Determine the (X, Y) coordinate at the center of the cell enclosing the given text.  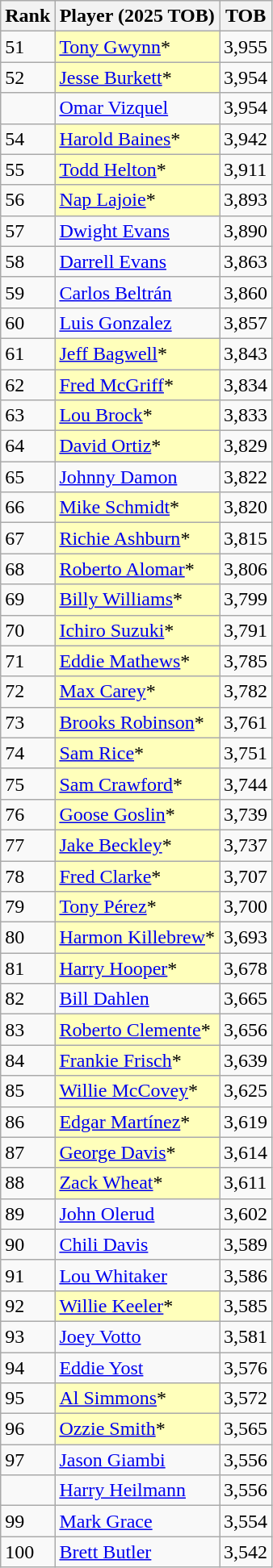
3,565 (246, 1429)
Billy Williams* (137, 600)
3,893 (246, 200)
3,890 (246, 231)
3,761 (246, 722)
Richie Ashburn* (137, 538)
John Olerud (137, 1214)
Lou Brock* (137, 416)
Frankie Frisch* (137, 1060)
83 (27, 1030)
62 (27, 385)
56 (27, 200)
3,806 (246, 569)
Todd Helton* (137, 169)
3,542 (246, 1552)
Brooks Robinson* (137, 722)
Tony Gwynn* (137, 47)
3,739 (246, 814)
Johnny Damon (137, 477)
Roberto Alomar* (137, 569)
55 (27, 169)
92 (27, 1306)
Nap Lajoie* (137, 200)
Harry Hooper* (137, 968)
Dwight Evans (137, 231)
Max Carey* (137, 692)
Omar Vizquel (137, 108)
89 (27, 1214)
Willie Keeler* (137, 1306)
3,554 (246, 1521)
95 (27, 1399)
Al Simmons* (137, 1399)
George Davis* (137, 1152)
3,833 (246, 416)
58 (27, 261)
84 (27, 1060)
3,611 (246, 1183)
3,639 (246, 1060)
Jake Beckley* (137, 845)
Joey Votto (137, 1336)
60 (27, 323)
3,576 (246, 1368)
77 (27, 845)
Roberto Clemente* (137, 1030)
Jason Giambi (137, 1460)
3,799 (246, 600)
3,942 (246, 139)
3,656 (246, 1030)
86 (27, 1122)
74 (27, 753)
3,860 (246, 292)
3,834 (246, 385)
Sam Rice* (137, 753)
93 (27, 1336)
Harold Baines* (137, 139)
75 (27, 784)
85 (27, 1091)
3,572 (246, 1399)
Edgar Martínez* (137, 1122)
87 (27, 1152)
3,586 (246, 1275)
52 (27, 77)
76 (27, 814)
Rank (27, 16)
3,751 (246, 753)
66 (27, 508)
61 (27, 353)
3,693 (246, 938)
67 (27, 538)
79 (27, 907)
78 (27, 876)
3,581 (246, 1336)
3,815 (246, 538)
Mike Schmidt* (137, 508)
97 (27, 1460)
80 (27, 938)
3,589 (246, 1244)
Player (2025 TOB) (137, 16)
Harmon Killebrew* (137, 938)
88 (27, 1183)
3,678 (246, 968)
Darrell Evans (137, 261)
TOB (246, 16)
Chili Davis (137, 1244)
3,665 (246, 999)
Ozzie Smith* (137, 1429)
3,619 (246, 1122)
3,585 (246, 1306)
96 (27, 1429)
3,857 (246, 323)
3,785 (246, 661)
81 (27, 968)
Sam Crawford* (137, 784)
82 (27, 999)
63 (27, 416)
68 (27, 569)
3,707 (246, 876)
3,614 (246, 1152)
3,822 (246, 477)
Bill Dahlen (137, 999)
71 (27, 661)
Mark Grace (137, 1521)
Zack Wheat* (137, 1183)
51 (27, 47)
Luis Gonzalez (137, 323)
3,911 (246, 169)
91 (27, 1275)
3,843 (246, 353)
3,820 (246, 508)
54 (27, 139)
70 (27, 630)
Tony Pérez* (137, 907)
Fred McGriff* (137, 385)
100 (27, 1552)
Fred Clarke* (137, 876)
3,700 (246, 907)
Eddie Mathews* (137, 661)
99 (27, 1521)
94 (27, 1368)
3,744 (246, 784)
Ichiro Suzuki* (137, 630)
59 (27, 292)
Willie McCovey* (137, 1091)
Harry Heilmann (137, 1491)
Jeff Bagwell* (137, 353)
65 (27, 477)
72 (27, 692)
57 (27, 231)
3,955 (246, 47)
Jesse Burkett* (137, 77)
Carlos Beltrán (137, 292)
3,782 (246, 692)
3,863 (246, 261)
Brett Butler (137, 1552)
3,602 (246, 1214)
Lou Whitaker (137, 1275)
73 (27, 722)
David Ortiz* (137, 446)
3,625 (246, 1091)
90 (27, 1244)
3,791 (246, 630)
Eddie Yost (137, 1368)
64 (27, 446)
3,737 (246, 845)
Goose Goslin* (137, 814)
3,829 (246, 446)
69 (27, 600)
